Locate the cell with the specified text and output its (X, Y) center coordinate. 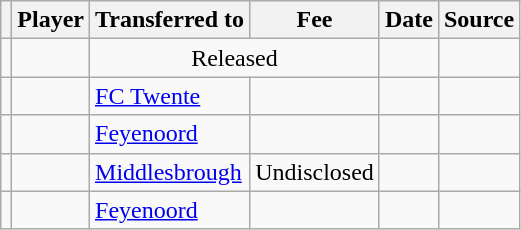
Middlesbrough (170, 172)
Source (478, 20)
Date (408, 20)
Fee (315, 20)
Player (51, 20)
FC Twente (170, 96)
Undisclosed (315, 172)
Released (235, 58)
Transferred to (170, 20)
